Provide the (X, Y) coordinate of the cell's center where the given text is located.  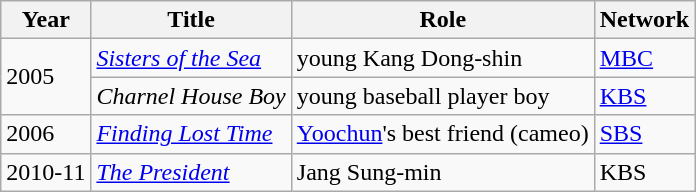
young Kang Dong-shin (442, 58)
young baseball player boy (442, 96)
The President (191, 172)
Sisters of the Sea (191, 58)
Yoochun's best friend (cameo) (442, 134)
SBS (644, 134)
2006 (46, 134)
2005 (46, 77)
2010-11 (46, 172)
Title (191, 20)
Finding Lost Time (191, 134)
Jang Sung-min (442, 172)
MBC (644, 58)
Charnel House Boy (191, 96)
Network (644, 20)
Role (442, 20)
Year (46, 20)
